Detect which cell encompasses the target text, then output its [x, y] center coordinate. 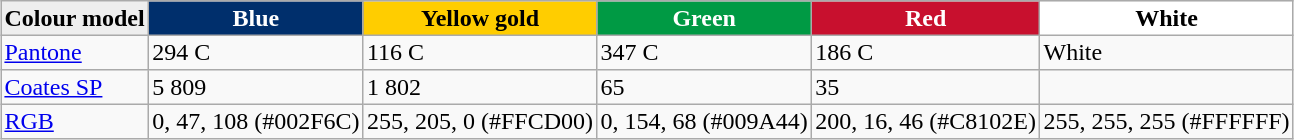
35 [926, 87]
0, 47, 108 (#002F6C) [256, 121]
255, 205, 0 (#FFCD00) [480, 121]
Pantone [75, 52]
347 C [704, 52]
Blue [256, 18]
Green [704, 18]
RGB [75, 121]
255, 255, 255 (#FFFFFF) [1167, 121]
Yellow gold [480, 18]
Coates SP [75, 87]
Red [926, 18]
5 809 [256, 87]
Colour model [75, 18]
294 C [256, 52]
186 C [926, 52]
0, 154, 68 (#009A44) [704, 121]
200, 16, 46 (#C8102E) [926, 121]
65 [704, 87]
1 802 [480, 87]
116 C [480, 52]
